Find where the given text appears and provide that cell's center as (X, Y) coordinate. 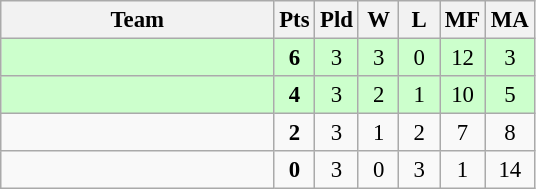
MA (510, 20)
8 (510, 133)
4 (294, 95)
7 (463, 133)
6 (294, 58)
MF (463, 20)
5 (510, 95)
12 (463, 58)
L (420, 20)
W (378, 20)
10 (463, 95)
Pts (294, 20)
Team (138, 20)
Pld (337, 20)
14 (510, 170)
